Return the [x, y] coordinate for the center point of the cell that contains the specified text.  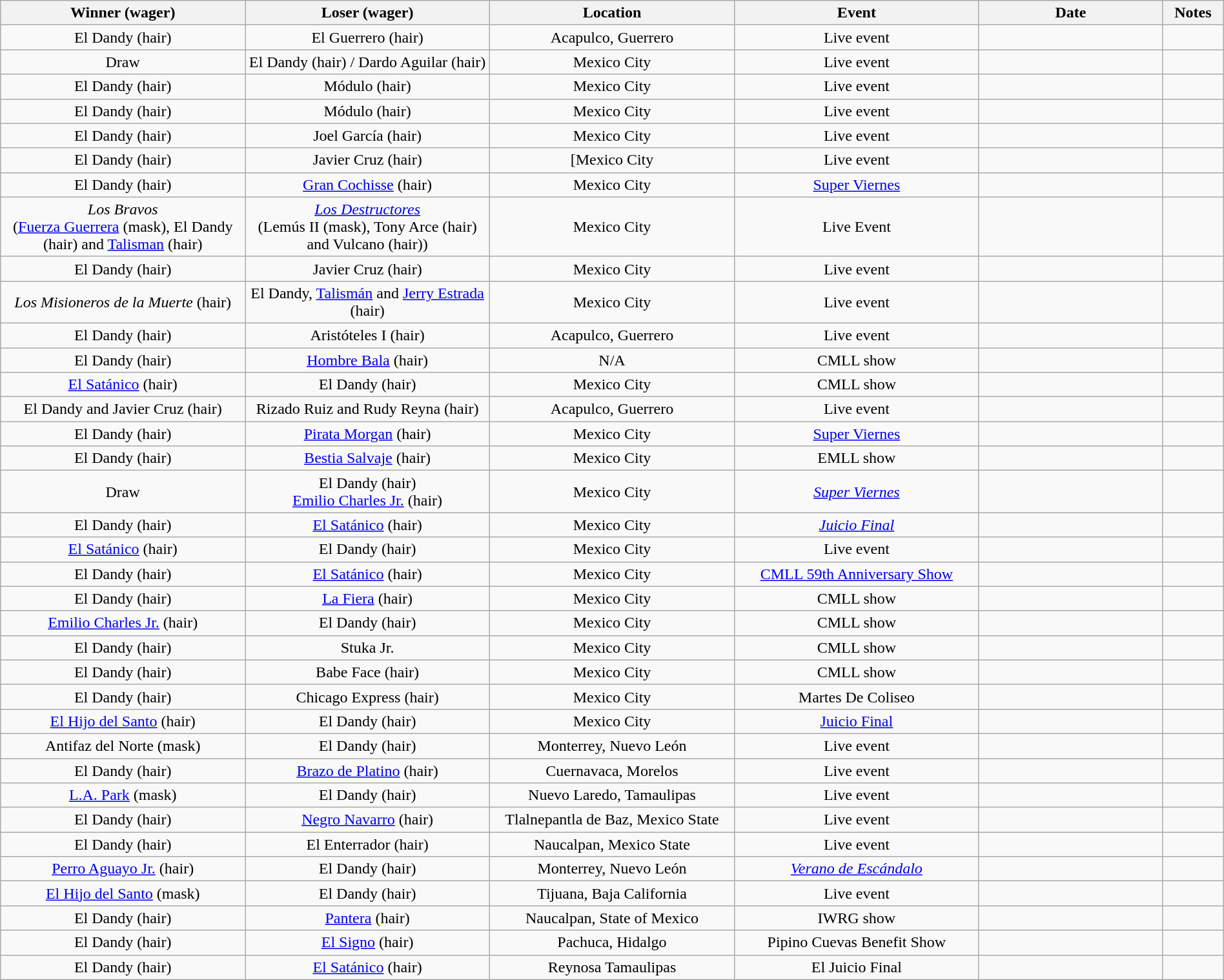
Location [612, 13]
Babe Face (hair) [368, 672]
El Dandy, Talismán and Jerry Estrada (hair) [368, 302]
Pipino Cuevas Benefit Show [856, 943]
Martes De Coliseo [856, 697]
Loser (wager) [368, 13]
CMLL 59th Anniversary Show [856, 574]
Pantera (hair) [368, 918]
Tijuana, Baja California [612, 893]
[Mexico City [612, 160]
Los Destructores(Lemús II (mask), Tony Arce (hair) and Vulcano (hair)) [368, 227]
Tlalnepantla de Baz, Mexico State [612, 820]
Naucalpan, State of Mexico [612, 918]
Negro Navarro (hair) [368, 820]
Chicago Express (hair) [368, 697]
El Dandy (hair)Emilio Charles Jr. (hair) [368, 492]
EMLL show [856, 458]
Pachuca, Hidalgo [612, 943]
Date [1070, 13]
Naucalpan, Mexico State [612, 844]
Pirata Morgan (hair) [368, 434]
Brazo de Platino (hair) [368, 770]
Notes [1193, 13]
Perro Aguayo Jr. (hair) [123, 869]
Reynosa Tamaulipas [612, 967]
El Signo (hair) [368, 943]
Verano de Escándalo [856, 869]
IWRG show [856, 918]
Aristóteles I (hair) [368, 335]
Hombre Bala (hair) [368, 360]
El Juicio Final [856, 967]
Antifaz del Norte (mask) [123, 746]
Winner (wager) [123, 13]
El Dandy (hair) / Dardo Aguilar (hair) [368, 62]
La Fiera (hair) [368, 598]
Joel García (hair) [368, 136]
Los Misioneros de la Muerte (hair) [123, 302]
El Enterrador (hair) [368, 844]
El Hijo del Santo (mask) [123, 893]
L.A. Park (mask) [123, 795]
Bestia Salvaje (hair) [368, 458]
El Dandy and Javier Cruz (hair) [123, 409]
Nuevo Laredo, Tamaulipas [612, 795]
N/A [612, 360]
Stuka Jr. [368, 648]
El Guerrero (hair) [368, 37]
El Hijo del Santo (hair) [123, 721]
Live Event [856, 227]
Rizado Ruiz and Rudy Reyna (hair) [368, 409]
Event [856, 13]
Emilio Charles Jr. (hair) [123, 623]
Los Bravos(Fuerza Guerrera (mask), El Dandy (hair) and Talisman (hair) [123, 227]
Gran Cochisse (hair) [368, 185]
Cuernavaca, Morelos [612, 770]
